Detect which cell encompasses the target text, then output its [x, y] center coordinate. 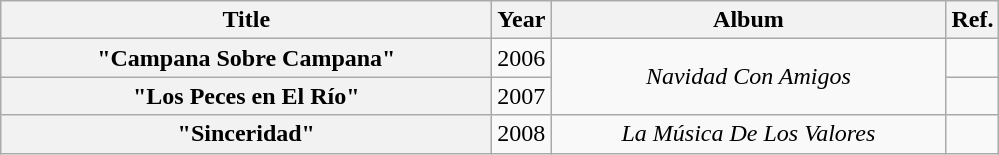
Ref. [972, 20]
Year [522, 20]
Album [748, 20]
Navidad Con Amigos [748, 77]
2007 [522, 96]
"Los Peces en El Río" [246, 96]
La Música De Los Valores [748, 134]
2006 [522, 58]
2008 [522, 134]
"Sinceridad" [246, 134]
"Campana Sobre Campana" [246, 58]
Title [246, 20]
